Capture the cell that displays the provided text and extract its (x, y) central coordinate. 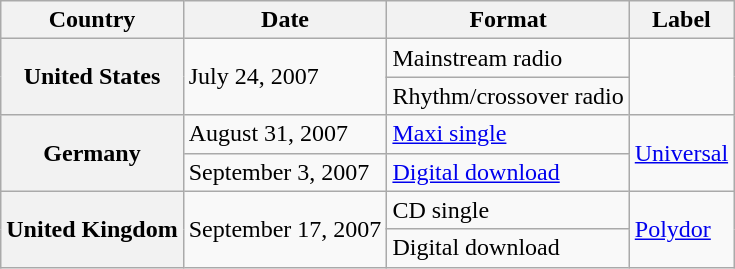
September 17, 2007 (285, 229)
Universal (681, 153)
United Kingdom (92, 229)
Rhythm/crossover radio (508, 96)
September 3, 2007 (285, 172)
August 31, 2007 (285, 134)
Maxi single (508, 134)
July 24, 2007 (285, 77)
Germany (92, 153)
Date (285, 20)
Mainstream radio (508, 58)
Country (92, 20)
CD single (508, 210)
Polydor (681, 229)
Label (681, 20)
Format (508, 20)
United States (92, 77)
